Identify which cell holds the provided text, then report its [X, Y] central coordinate. 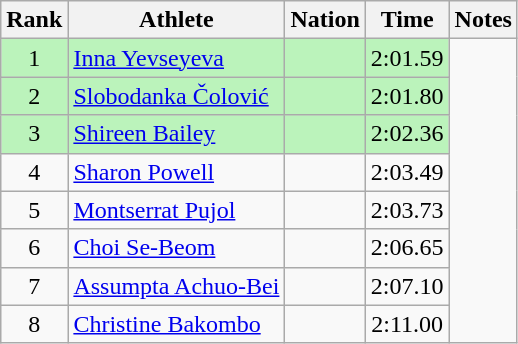
6 [34, 248]
1 [34, 58]
Montserrat Pujol [176, 210]
Assumpta Achuo-Bei [176, 286]
Time [407, 20]
2:03.49 [407, 172]
Nation [325, 20]
Rank [34, 20]
2:06.65 [407, 248]
2:11.00 [407, 324]
2:07.10 [407, 286]
4 [34, 172]
3 [34, 134]
2:02.36 [407, 134]
Athlete [176, 20]
Sharon Powell [176, 172]
2:01.59 [407, 58]
2:01.80 [407, 96]
2 [34, 96]
2:03.73 [407, 210]
Slobodanka Čolović [176, 96]
Notes [483, 20]
Choi Se-Beom [176, 248]
Christine Bakombo [176, 324]
Inna Yevseyeva [176, 58]
5 [34, 210]
7 [34, 286]
Shireen Bailey [176, 134]
8 [34, 324]
